Output the (x, y) coordinate of the center of the cell containing the given text.  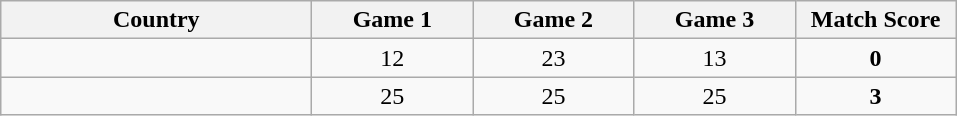
Country (156, 20)
3 (876, 96)
23 (554, 58)
Match Score (876, 20)
Game 1 (392, 20)
12 (392, 58)
13 (714, 58)
Game 3 (714, 20)
0 (876, 58)
Game 2 (554, 20)
